Output the [x, y] coordinate of the center of the cell containing the given text.  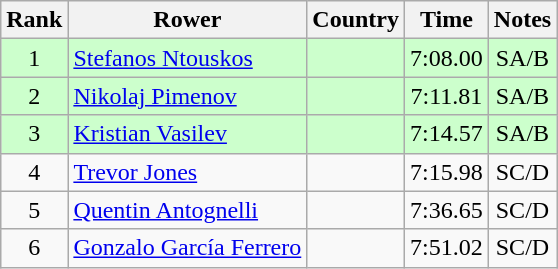
Nikolaj Pimenov [188, 96]
7:14.57 [447, 134]
7:51.02 [447, 248]
Kristian Vasilev [188, 134]
7:08.00 [447, 58]
Stefanos Ntouskos [188, 58]
1 [34, 58]
Notes [522, 20]
Time [447, 20]
7:36.65 [447, 210]
Rower [188, 20]
Country [356, 20]
3 [34, 134]
6 [34, 248]
5 [34, 210]
7:11.81 [447, 96]
Gonzalo García Ferrero [188, 248]
Rank [34, 20]
4 [34, 172]
7:15.98 [447, 172]
2 [34, 96]
Trevor Jones [188, 172]
Quentin Antognelli [188, 210]
